Pinpoint the cell where the given text exists, returning its (x, y) midpoint coordinate. 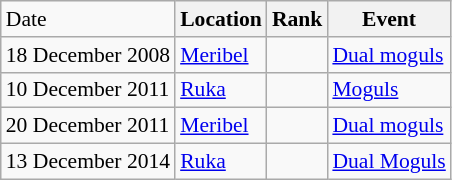
10 December 2011 (88, 90)
13 December 2014 (88, 162)
Dual Moguls (388, 162)
Rank (298, 19)
Date (88, 19)
Event (388, 19)
18 December 2008 (88, 55)
Location (221, 19)
Moguls (388, 90)
20 December 2011 (88, 126)
